Detect which cell encompasses the target text, then output its [X, Y] center coordinate. 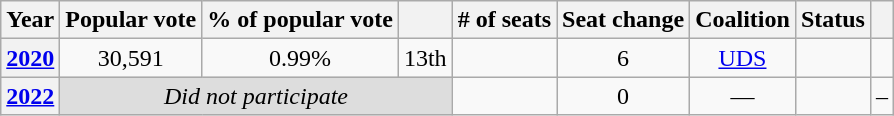
Popular vote [131, 20]
2022 [30, 96]
2020 [30, 58]
– [882, 96]
30,591 [131, 58]
Did not participate [256, 96]
% of popular vote [300, 20]
Year [30, 20]
# of seats [504, 20]
Status [832, 20]
6 [624, 58]
0 [624, 96]
— [743, 96]
UDS [743, 58]
Coalition [743, 20]
0.99% [300, 58]
Seat change [624, 20]
13th [425, 58]
